Return the [x, y] coordinate for the center point of the cell that contains the specified text.  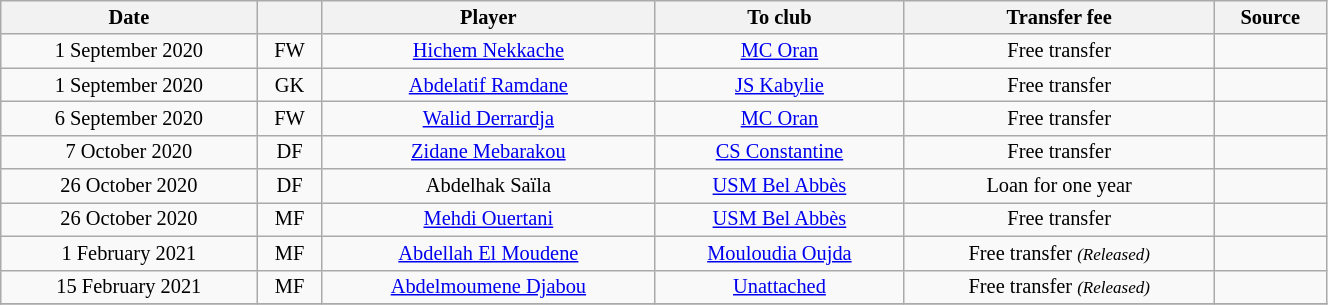
Transfer fee [1059, 17]
Zidane Mebarakou [488, 152]
Abdelmoumene Djabou [488, 287]
Date [129, 17]
Loan for one year [1059, 186]
Abdelhak Saïla [488, 186]
Hichem Nekkache [488, 51]
Unattached [780, 287]
1 February 2021 [129, 253]
Player [488, 17]
15 February 2021 [129, 287]
CS Constantine [780, 152]
Source [1270, 17]
Abdelatif Ramdane [488, 85]
7 October 2020 [129, 152]
GK [290, 85]
6 September 2020 [129, 118]
Abdellah El Moudene [488, 253]
Mouloudia Oujda [780, 253]
To club [780, 17]
JS Kabylie [780, 85]
Walid Derrardja [488, 118]
Mehdi Ouertani [488, 219]
